Locate the cell with the specified text and output its [x, y] center coordinate. 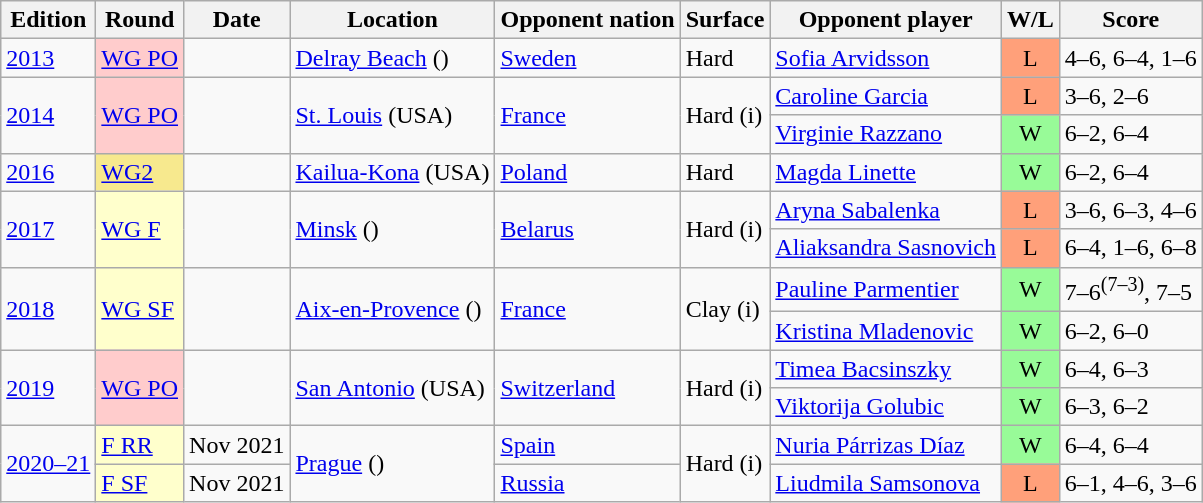
6–4, 6–4 [1130, 445]
6–2, 6–0 [1130, 331]
Location [392, 20]
Timea Bacsinszky [886, 369]
Kailua-Kona (USA) [392, 172]
WG F [140, 229]
Aix-en-Provence () [392, 308]
Aliaksandra Sasnovich [886, 248]
Edition [48, 20]
6–1, 4–6, 3–6 [1130, 483]
2020–21 [48, 464]
6–4, 1–6, 6–8 [1130, 248]
Aryna Sabalenka [886, 210]
Viktorija Golubic [886, 407]
Opponent nation [588, 20]
Opponent player [886, 20]
W/L [1031, 20]
7–6(7–3), 7–5 [1130, 290]
Clay (i) [725, 308]
Pauline Parmentier [886, 290]
San Antonio (USA) [392, 388]
Kristina Mladenovic [886, 331]
Delray Beach () [392, 58]
Date [237, 20]
Belarus [588, 229]
Sofia Arvidsson [886, 58]
2013 [48, 58]
Poland [588, 172]
2016 [48, 172]
4–6, 6–4, 1–6 [1130, 58]
6–3, 6–2 [1130, 407]
WG SF [140, 308]
2018 [48, 308]
Liudmila Samsonova [886, 483]
Round [140, 20]
Spain [588, 445]
3–6, 2–6 [1130, 96]
Score [1130, 20]
WG2 [140, 172]
Russia [588, 483]
Virginie Razzano [886, 134]
Switzerland [588, 388]
Minsk () [392, 229]
Magda Linette [886, 172]
F SF [140, 483]
2017 [48, 229]
Nuria Párrizas Díaz [886, 445]
3–6, 6–3, 4–6 [1130, 210]
2019 [48, 388]
Prague () [392, 464]
St. Louis (USA) [392, 115]
F RR [140, 445]
2014 [48, 115]
Surface [725, 20]
Caroline Garcia [886, 96]
Sweden [588, 58]
6–4, 6–3 [1130, 369]
